Determine the [x, y] coordinate at the center of the cell enclosing the given text.  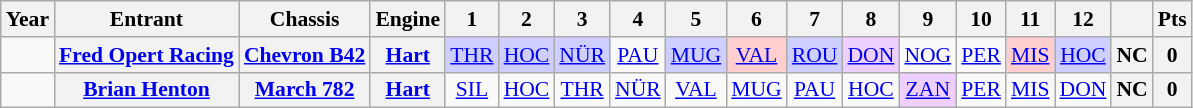
Pts [1172, 19]
8 [870, 19]
March 782 [304, 90]
ROU [815, 55]
Year [28, 19]
11 [1030, 19]
9 [928, 19]
3 [582, 19]
4 [638, 19]
Entrant [146, 19]
NOG [928, 55]
Engine [408, 19]
6 [756, 19]
Chevron B42 [304, 55]
10 [981, 19]
5 [696, 19]
SIL [472, 90]
Brian Henton [146, 90]
ZAN [928, 90]
1 [472, 19]
Fred Opert Racing [146, 55]
12 [1082, 19]
2 [527, 19]
Chassis [304, 19]
7 [815, 19]
